Locate the cell with the specified text and output its [x, y] center coordinate. 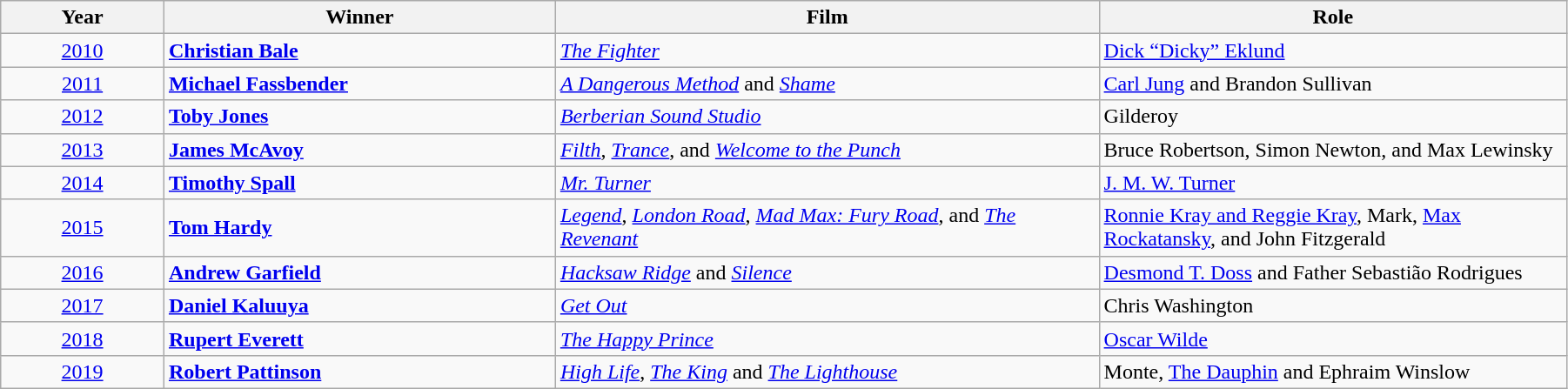
High Life, The King and The Lighthouse [827, 372]
Winner [359, 17]
2011 [83, 84]
The Fighter [827, 50]
Oscar Wilde [1333, 339]
Ronnie Kray and Reggie Kray, Mark, Max Rockatansky, and John Fitzgerald [1333, 228]
Filth, Trance, and Welcome to the Punch [827, 150]
2018 [83, 339]
Hacksaw Ridge and Silence [827, 272]
Robert Pattinson [359, 372]
Bruce Robertson, Simon Newton, and Max Lewinsky [1333, 150]
Christian Bale [359, 50]
Berberian Sound Studio [827, 117]
Chris Washington [1333, 305]
Legend, London Road, Mad Max: Fury Road, and The Revenant [827, 228]
Andrew Garfield [359, 272]
Get Out [827, 305]
Tom Hardy [359, 228]
J. M. W. Turner [1333, 183]
Rupert Everett [359, 339]
Gilderoy [1333, 117]
Monte, The Dauphin and Ephraim Winslow [1333, 372]
2012 [83, 117]
Daniel Kaluuya [359, 305]
James McAvoy [359, 150]
Dick “Dicky” Eklund [1333, 50]
2013 [83, 150]
Year [83, 17]
The Happy Prince [827, 339]
2015 [83, 228]
2019 [83, 372]
Michael Fassbender [359, 84]
2016 [83, 272]
Desmond T. Doss and Father Sebastião Rodrigues [1333, 272]
Mr. Turner [827, 183]
Carl Jung and Brandon Sullivan [1333, 84]
A Dangerous Method and Shame [827, 84]
2014 [83, 183]
Film [827, 17]
Timothy Spall [359, 183]
Toby Jones [359, 117]
2017 [83, 305]
2010 [83, 50]
Role [1333, 17]
